Search for the cell housing the specified text and yield its (X, Y) center coordinate. 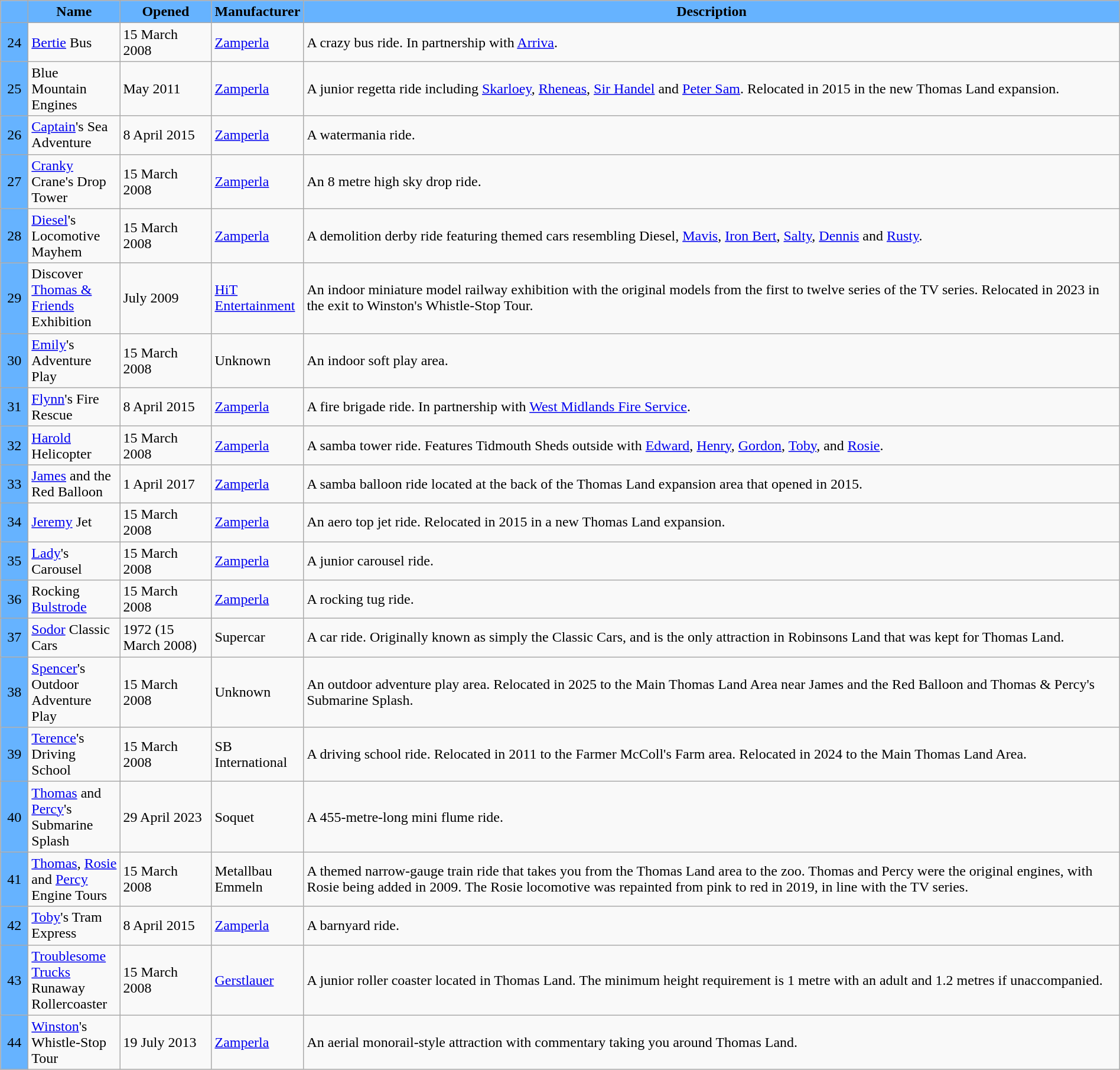
A samba balloon ride located at the back of the Thomas Land expansion area that opened in 2015. (711, 483)
A watermania ride. (711, 135)
Opened (165, 12)
41 (14, 879)
Manufacturer (258, 12)
Winston's Whistle-Stop Tour (74, 1042)
Discover Thomas & Friends Exhibition (74, 298)
HiT Entertainment (258, 298)
May 2011 (165, 89)
Soquet (258, 817)
A barnyard ride. (711, 925)
A fire brigade ride. In partnership with West Midlands Fire Service. (711, 406)
Bertie Bus (74, 43)
33 (14, 483)
Thomas, Rosie and Percy Engine Tours (74, 879)
30 (14, 360)
A junior carousel ride. (711, 560)
An indoor soft play area. (711, 360)
Flynn's Fire Rescue (74, 406)
29 (14, 298)
37 (14, 638)
Terence's Driving School (74, 754)
Name (74, 12)
Captain's Sea Adventure (74, 135)
19 July 2013 (165, 1042)
James and the Red Balloon (74, 483)
A crazy bus ride. In partnership with Arriva. (711, 43)
38 (14, 692)
34 (14, 522)
Cranky Crane's Drop Tower (74, 181)
An aero top jet ride. Relocated in 2015 in a new Thomas Land expansion. (711, 522)
Harold Helicopter (74, 445)
A demolition derby ride featuring themed cars resembling Diesel, Mavis, Iron Bert, Salty, Dennis and Rusty. (711, 236)
Jeremy Jet (74, 522)
Blue Mountain Engines (74, 89)
42 (14, 925)
1 April 2017 (165, 483)
A driving school ride. Relocated in 2011 to the Farmer McColl's Farm area. Relocated in 2024 to the Main Thomas Land Area. (711, 754)
A samba tower ride. Features Tidmouth Sheds outside with Edward, Henry, Gordon, Toby, and Rosie. (711, 445)
An aerial monorail-style attraction with commentary taking you around Thomas Land. (711, 1042)
Diesel's Locomotive Mayhem (74, 236)
Supercar (258, 638)
Thomas and Percy's Submarine Splash (74, 817)
Gerstlauer (258, 980)
SB International (258, 754)
40 (14, 817)
Troublesome Trucks Runaway Rollercoaster (74, 980)
32 (14, 445)
1972 (15 March 2008) (165, 638)
25 (14, 89)
31 (14, 406)
Description (711, 12)
A rocking tug ride. (711, 599)
A junior regetta ride including Skarloey, Rheneas, Sir Handel and Peter Sam. Relocated in 2015 in the new Thomas Land expansion. (711, 89)
43 (14, 980)
Toby's Tram Express (74, 925)
Emily's Adventure Play (74, 360)
July 2009 (165, 298)
28 (14, 236)
Rocking Bulstrode (74, 599)
Lady's Carousel (74, 560)
24 (14, 43)
44 (14, 1042)
39 (14, 754)
26 (14, 135)
29 April 2023 (165, 817)
A junior roller coaster located in Thomas Land. The minimum height requirement is 1 metre with an adult and 1.2 metres if unaccompanied. (711, 980)
36 (14, 599)
35 (14, 560)
27 (14, 181)
A 455-metre-long mini flume ride. (711, 817)
An 8 metre high sky drop ride. (711, 181)
Sodor Classic Cars (74, 638)
Spencer's Outdoor Adventure Play (74, 692)
An outdoor adventure play area. Relocated in 2025 to the Main Thomas Land Area near James and the Red Balloon and Thomas & Percy's Submarine Splash. (711, 692)
Metallbau Emmeln (258, 879)
A car ride. Originally known as simply the Classic Cars, and is the only attraction in Robinsons Land that was kept for Thomas Land. (711, 638)
